Provide the [X, Y] coordinate of the cell's center where the given text is located.  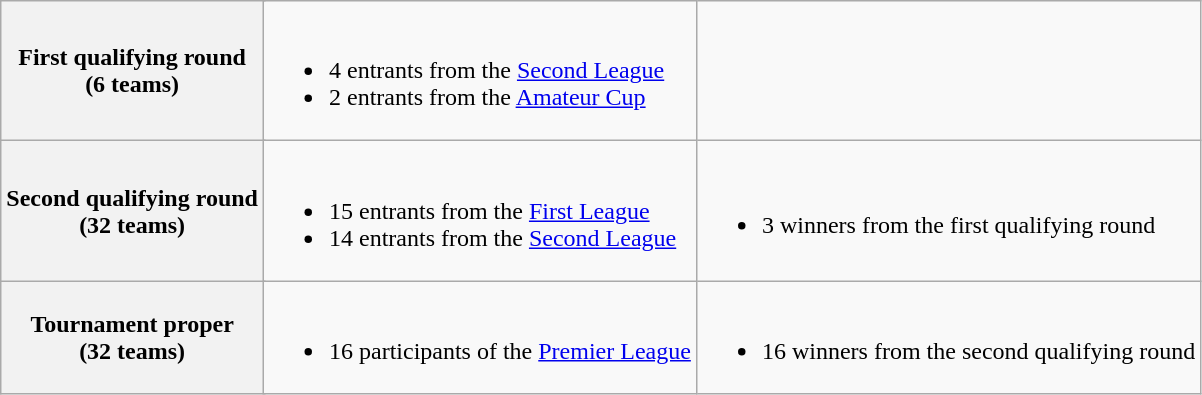
3 winners from the first qualifying round [948, 211]
4 entrants from the Second League2 entrants from the Amateur Cup [480, 71]
16 participants of the Premier League [480, 338]
First qualifying round (6 teams) [132, 71]
15 entrants from the First League14 entrants from the Second League [480, 211]
16 winners from the second qualifying round [948, 338]
Second qualifying round (32 teams) [132, 211]
Tournament proper (32 teams) [132, 338]
